Capture the cell that displays the provided text and extract its (x, y) central coordinate. 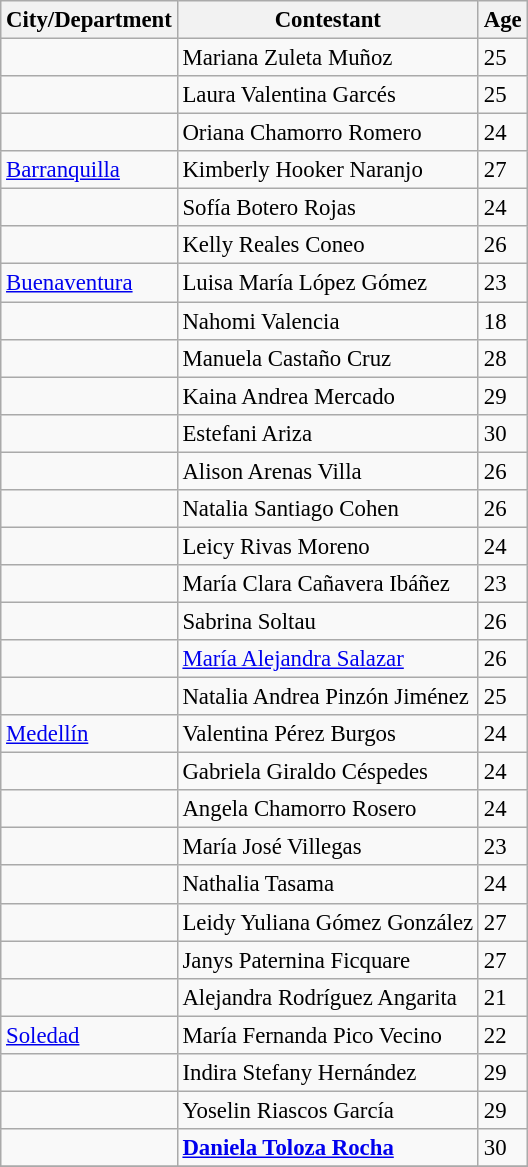
María Fernanda Pico Vecino (328, 1035)
Luisa María López Gómez (328, 283)
Sofía Botero Rojas (328, 208)
Soledad (89, 1035)
Sabrina Soltau (328, 621)
Angela Chamorro Rosero (328, 809)
Contestant (328, 20)
Oriana Chamorro Romero (328, 133)
María José Villegas (328, 847)
Nahomi Valencia (328, 321)
City/Department (89, 20)
Natalia Santiago Cohen (328, 509)
Janys Paternina Ficquare (328, 960)
Valentina Pérez Burgos (328, 734)
Age (502, 20)
Leidy Yuliana Gómez González (328, 922)
Leicy Rivas Moreno (328, 546)
Barranquilla (89, 170)
Indira Stefany Hernández (328, 1073)
21 (502, 997)
María Alejandra Salazar (328, 659)
Laura Valentina Garcés (328, 95)
Yoselin Riascos García (328, 1110)
Kimberly Hooker Naranjo (328, 170)
Gabriela Giraldo Céspedes (328, 772)
Mariana Zuleta Muñoz (328, 58)
Manuela Castaño Cruz (328, 358)
22 (502, 1035)
Kelly Reales Coneo (328, 245)
Estefani Ariza (328, 433)
Buenaventura (89, 283)
18 (502, 321)
Medellín (89, 734)
Natalia Andrea Pinzón Jiménez (328, 697)
Alejandra Rodríguez Angarita (328, 997)
Daniela Toloza Rocha (328, 1148)
Kaina Andrea Mercado (328, 396)
María Clara Cañavera Ibáñez (328, 584)
Nathalia Tasama (328, 885)
28 (502, 358)
Alison Arenas Villa (328, 471)
